Pinpoint the cell where the given text exists, returning its (x, y) midpoint coordinate. 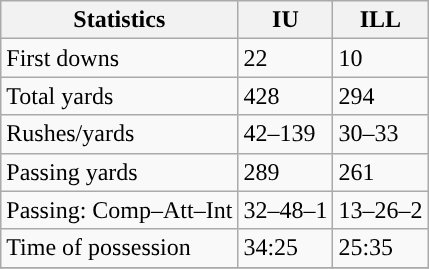
13–26–2 (380, 210)
Time of possession (120, 248)
34:25 (286, 248)
IU (286, 20)
Passing yards (120, 172)
428 (286, 96)
Rushes/yards (120, 134)
Statistics (120, 20)
30–33 (380, 134)
42–139 (286, 134)
ILL (380, 20)
First downs (120, 58)
32–48–1 (286, 210)
Total yards (120, 96)
22 (286, 58)
294 (380, 96)
10 (380, 58)
25:35 (380, 248)
289 (286, 172)
261 (380, 172)
Passing: Comp–Att–Int (120, 210)
